Find where the given text appears and provide that cell's center as [x, y] coordinate. 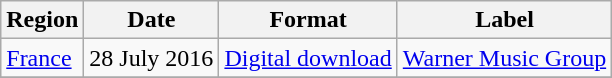
Format [308, 20]
Date [152, 20]
Region [42, 20]
France [42, 58]
Warner Music Group [504, 58]
Digital download [308, 58]
Label [504, 20]
28 July 2016 [152, 58]
